For the text-containing cell, return its midpoint in [X, Y] coordinate format. 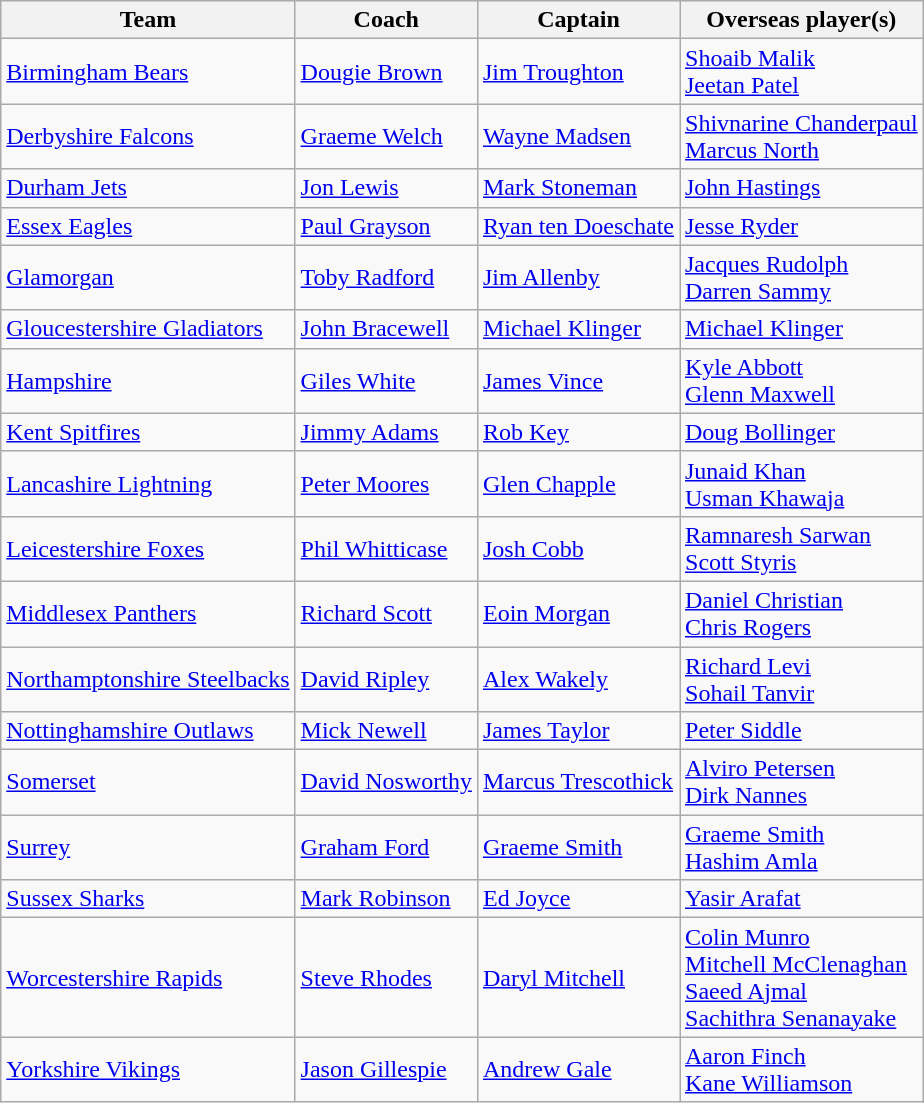
Daryl Mitchell [578, 978]
Jimmy Adams [386, 432]
Phil Whitticase [386, 548]
Mark Robinson [386, 899]
Andrew Gale [578, 1070]
John Bracewell [386, 329]
David Nosworthy [386, 782]
Essex Eagles [148, 226]
Jacques Rudolph Darren Sammy [802, 278]
Glen Chapple [578, 484]
Graeme Smith Hashim Amla [802, 848]
Lancashire Lightning [148, 484]
Ed Joyce [578, 899]
Nottinghamshire Outlaws [148, 731]
Northamptonshire Steelbacks [148, 678]
Kyle Abbott Glenn Maxwell [802, 380]
Somerset [148, 782]
Yasir Arafat [802, 899]
Jason Gillespie [386, 1070]
Derbyshire Falcons [148, 136]
Richard Scott [386, 614]
Graeme Smith [578, 848]
Overseas player(s) [802, 20]
Marcus Trescothick [578, 782]
Middlesex Panthers [148, 614]
Wayne Madsen [578, 136]
Jesse Ryder [802, 226]
Richard Levi Sohail Tanvir [802, 678]
Rob Key [578, 432]
Ramnaresh Sarwan Scott Styris [802, 548]
Yorkshire Vikings [148, 1070]
Jim Troughton [578, 72]
John Hastings [802, 188]
Glamorgan [148, 278]
Hampshire [148, 380]
Birmingham Bears [148, 72]
Sussex Sharks [148, 899]
Steve Rhodes [386, 978]
James Vince [578, 380]
Giles White [386, 380]
Alex Wakely [578, 678]
Durham Jets [148, 188]
Kent Spitfires [148, 432]
Graeme Welch [386, 136]
Captain [578, 20]
James Taylor [578, 731]
Jim Allenby [578, 278]
Doug Bollinger [802, 432]
Worcestershire Rapids [148, 978]
Surrey [148, 848]
Graham Ford [386, 848]
Jon Lewis [386, 188]
Alviro Petersen Dirk Nannes [802, 782]
Daniel Christian Chris Rogers [802, 614]
Toby Radford [386, 278]
Mick Newell [386, 731]
Leicestershire Foxes [148, 548]
David Ripley [386, 678]
Paul Grayson [386, 226]
Peter Moores [386, 484]
Dougie Brown [386, 72]
Junaid Khan Usman Khawaja [802, 484]
Josh Cobb [578, 548]
Gloucestershire Gladiators [148, 329]
Shoaib Malik Jeetan Patel [802, 72]
Peter Siddle [802, 731]
Shivnarine Chanderpaul Marcus North [802, 136]
Ryan ten Doeschate [578, 226]
Coach [386, 20]
Mark Stoneman [578, 188]
Team [148, 20]
Eoin Morgan [578, 614]
Colin Munro Mitchell McClenaghan Saeed Ajmal Sachithra Senanayake [802, 978]
Aaron Finch Kane Williamson [802, 1070]
